From the cell containing the given text, extract its center point as [X, Y] coordinate. 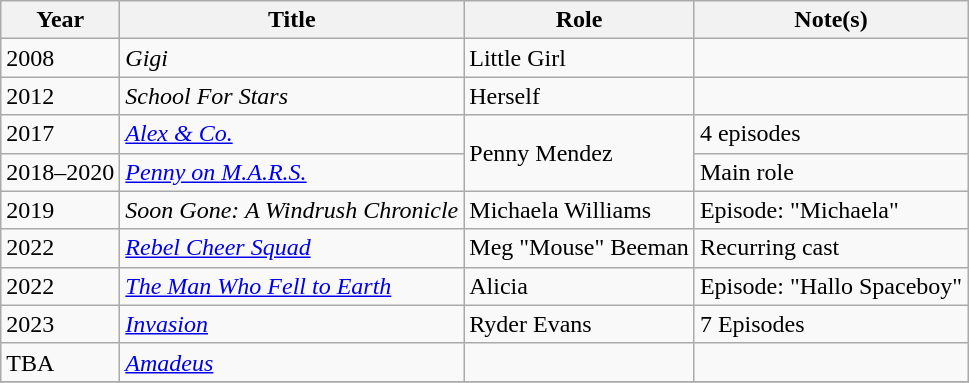
Year [60, 20]
Gigi [292, 58]
TBA [60, 362]
Penny on M.A.R.S. [292, 172]
2019 [60, 210]
Michaela Williams [580, 210]
Alex & Co. [292, 134]
Episode: "Michaela" [830, 210]
2017 [60, 134]
Meg "Mouse" Beeman [580, 248]
Main role [830, 172]
Rebel Cheer Squad [292, 248]
Recurring cast [830, 248]
Soon Gone: A Windrush Chronicle [292, 210]
2018–2020 [60, 172]
2012 [60, 96]
2023 [60, 324]
Title [292, 20]
School For Stars [292, 96]
4 episodes [830, 134]
Herself [580, 96]
Little Girl [580, 58]
Invasion [292, 324]
Ryder Evans [580, 324]
7 Episodes [830, 324]
Penny Mendez [580, 153]
Episode: "Hallo Spaceboy" [830, 286]
The Man Who Fell to Earth [292, 286]
2008 [60, 58]
Amadeus [292, 362]
Note(s) [830, 20]
Alicia [580, 286]
Role [580, 20]
